Capture the cell that displays the provided text and extract its (X, Y) central coordinate. 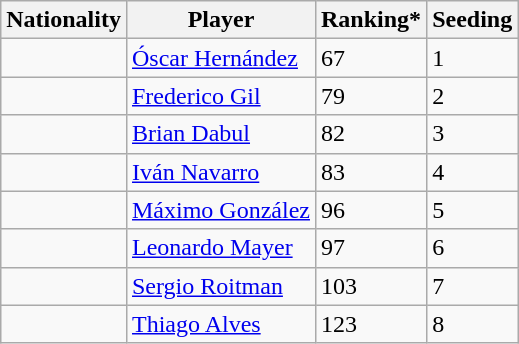
Óscar Hernández (220, 58)
Nationality (64, 20)
79 (370, 96)
Sergio Roitman (220, 286)
8 (472, 324)
6 (472, 248)
96 (370, 210)
103 (370, 286)
Máximo González (220, 210)
Iván Navarro (220, 172)
Seeding (472, 20)
7 (472, 286)
Ranking* (370, 20)
67 (370, 58)
1 (472, 58)
83 (370, 172)
Thiago Alves (220, 324)
3 (472, 134)
Player (220, 20)
Brian Dabul (220, 134)
Frederico Gil (220, 96)
123 (370, 324)
Leonardo Mayer (220, 248)
2 (472, 96)
97 (370, 248)
5 (472, 210)
4 (472, 172)
82 (370, 134)
